Return the [X, Y] coordinate for the center point of the cell that contains the specified text.  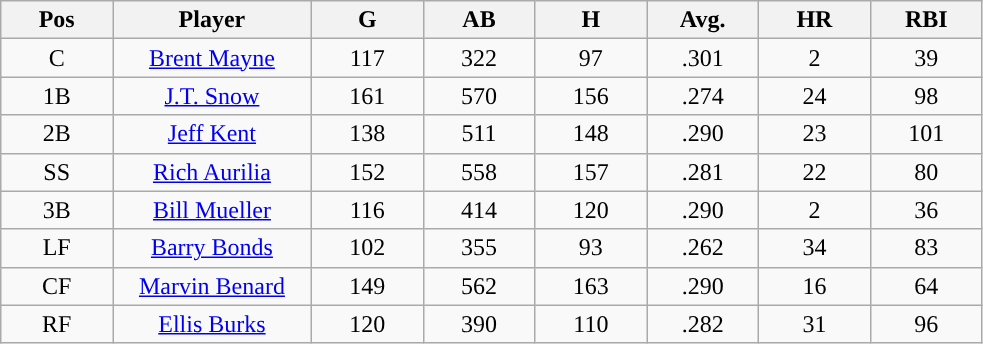
116 [367, 210]
558 [479, 172]
CF [57, 286]
83 [926, 248]
.262 [703, 248]
Barry Bonds [212, 248]
Bill Mueller [212, 210]
Player [212, 20]
.301 [703, 58]
Jeff Kent [212, 134]
1B [57, 96]
570 [479, 96]
93 [591, 248]
110 [591, 324]
161 [367, 96]
149 [367, 286]
RBI [926, 20]
102 [367, 248]
Ellis Burks [212, 324]
RF [57, 324]
Rich Aurilia [212, 172]
H [591, 20]
HR [815, 20]
23 [815, 134]
16 [815, 286]
390 [479, 324]
163 [591, 286]
31 [815, 324]
C [57, 58]
97 [591, 58]
34 [815, 248]
.282 [703, 324]
138 [367, 134]
156 [591, 96]
Brent Mayne [212, 58]
24 [815, 96]
SS [57, 172]
157 [591, 172]
3B [57, 210]
.281 [703, 172]
Marvin Benard [212, 286]
LF [57, 248]
511 [479, 134]
355 [479, 248]
Avg. [703, 20]
117 [367, 58]
2B [57, 134]
64 [926, 286]
98 [926, 96]
80 [926, 172]
AB [479, 20]
96 [926, 324]
152 [367, 172]
322 [479, 58]
22 [815, 172]
414 [479, 210]
Pos [57, 20]
.274 [703, 96]
G [367, 20]
39 [926, 58]
J.T. Snow [212, 96]
562 [479, 286]
148 [591, 134]
101 [926, 134]
36 [926, 210]
